Output the [x, y] coordinate of the center of the cell containing the given text.  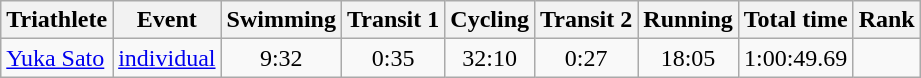
Transit 1 [392, 20]
Total time [796, 20]
Yuka Sato [57, 58]
Cycling [490, 20]
18:05 [688, 58]
Triathlete [57, 20]
Running [688, 20]
9:32 [281, 58]
Transit 2 [586, 20]
1:00:49.69 [796, 58]
Rank [886, 20]
32:10 [490, 58]
Swimming [281, 20]
individual [167, 58]
0:35 [392, 58]
Event [167, 20]
0:27 [586, 58]
